Output the (x, y) coordinate of the center of the cell containing the given text.  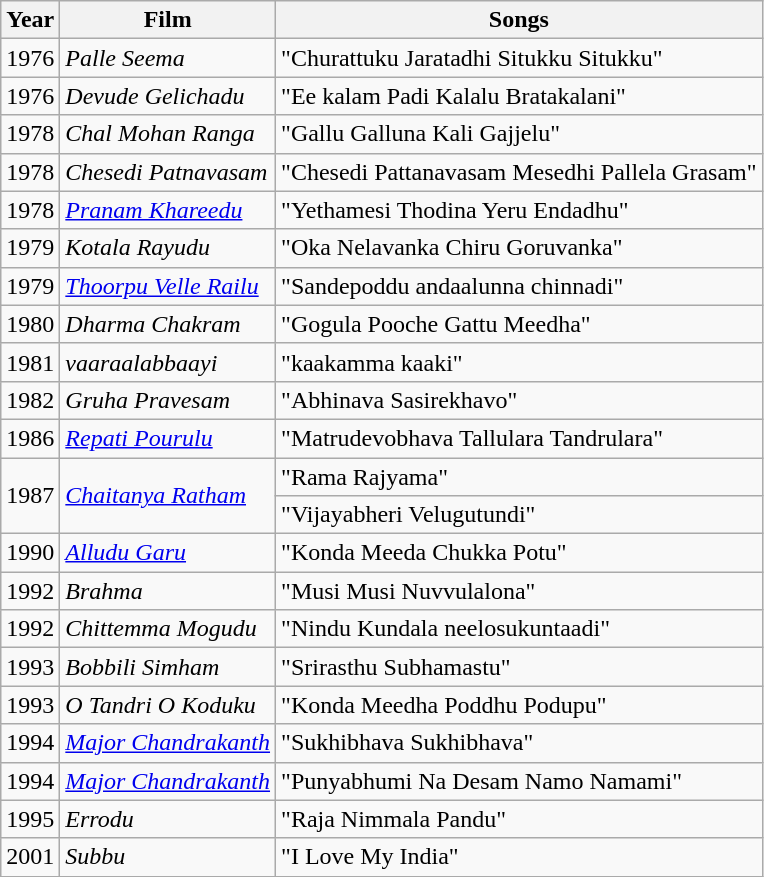
Repati Pourulu (168, 438)
Devude Gelichadu (168, 96)
1980 (30, 324)
"Oka Nelavanka Chiru Goruvanka" (520, 248)
1995 (30, 819)
Kotala Rayudu (168, 248)
"Churattuku Jaratadhi Situkku Situkku" (520, 58)
Bobbili Simham (168, 667)
Subbu (168, 857)
Thoorpu Velle Railu (168, 286)
Errodu (168, 819)
1987 (30, 496)
O Tandri O Koduku (168, 705)
"Sandepoddu andaalunna chinnadi" (520, 286)
Chaitanya Ratham (168, 496)
1982 (30, 400)
"Srirasthu Subhamastu" (520, 667)
Film (168, 20)
"Gogula Pooche Gattu Meedha" (520, 324)
Brahma (168, 591)
1981 (30, 362)
"Vijayabheri Velugutundi" (520, 515)
"kaakamma kaaki" (520, 362)
"Nindu Kundala neelosukuntaadi" (520, 629)
Chal Mohan Ranga (168, 134)
"Gallu Galluna Kali Gajjelu" (520, 134)
1986 (30, 438)
"Chesedi Pattanavasam Mesedhi Pallela Grasam" (520, 172)
1990 (30, 553)
2001 (30, 857)
"Raja Nimmala Pandu" (520, 819)
Gruha Pravesam (168, 400)
"Musi Musi Nuvvulalona" (520, 591)
Chesedi Patnavasam (168, 172)
"Punyabhumi Na Desam Namo Namami" (520, 781)
Songs (520, 20)
"Matrudevobhava Tallulara Tandrulara" (520, 438)
"I Love My India" (520, 857)
"Ee kalam Padi Kalalu Bratakalani" (520, 96)
Palle Seema (168, 58)
"Rama Rajyama" (520, 477)
Chittemma Mogudu (168, 629)
Alludu Garu (168, 553)
Pranam Khareedu (168, 210)
Dharma Chakram (168, 324)
"Abhinava Sasirekhavo" (520, 400)
"Yethamesi Thodina Yeru Endadhu" (520, 210)
Year (30, 20)
vaaraalabbaayi (168, 362)
"Konda Meeda Chukka Potu" (520, 553)
"Sukhibhava Sukhibhava" (520, 743)
"Konda Meedha Poddhu Podupu" (520, 705)
